For the text-containing cell, return its midpoint in (X, Y) coordinate format. 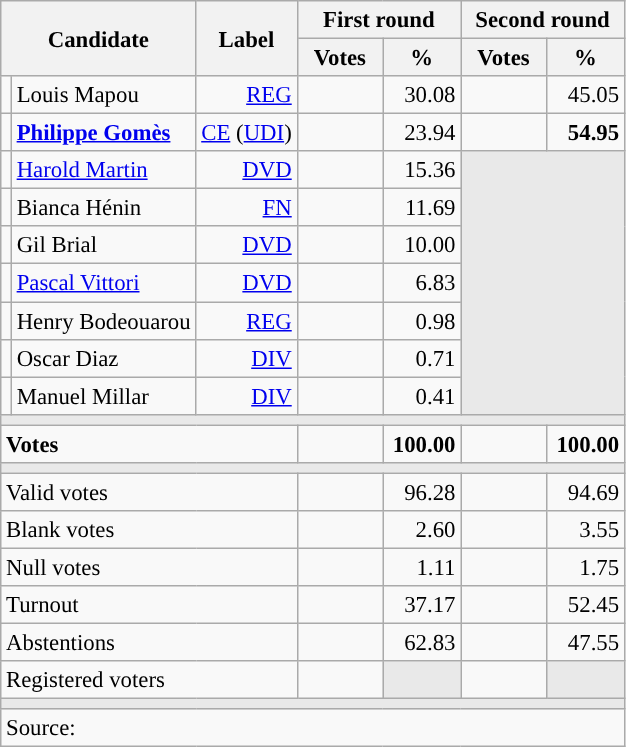
Candidate (98, 38)
54.95 (585, 133)
1.11 (422, 567)
Abstentions (149, 643)
Bianca Hénin (104, 208)
0.41 (422, 396)
Pascal Vittori (104, 283)
10.00 (422, 245)
Oscar Diaz (104, 358)
62.83 (422, 643)
Henry Bodeouarou (104, 321)
0.71 (422, 358)
96.28 (422, 492)
11.69 (422, 208)
Null votes (149, 567)
45.05 (585, 95)
Gil Brial (104, 245)
23.94 (422, 133)
Label (246, 38)
Blank votes (149, 530)
FN (246, 208)
Louis Mapou (104, 95)
Manuel Millar (104, 396)
37.17 (422, 605)
Turnout (149, 605)
94.69 (585, 492)
52.45 (585, 605)
0.98 (422, 321)
15.36 (422, 170)
6.83 (422, 283)
1.75 (585, 567)
CE (UDI) (246, 133)
First round (379, 20)
30.08 (422, 95)
Registered voters (149, 680)
Harold Martin (104, 170)
Second round (543, 20)
Philippe Gomès (104, 133)
3.55 (585, 530)
2.60 (422, 530)
Valid votes (149, 492)
47.55 (585, 643)
Source: (313, 728)
